Capture the cell that displays the provided text and extract its [x, y] central coordinate. 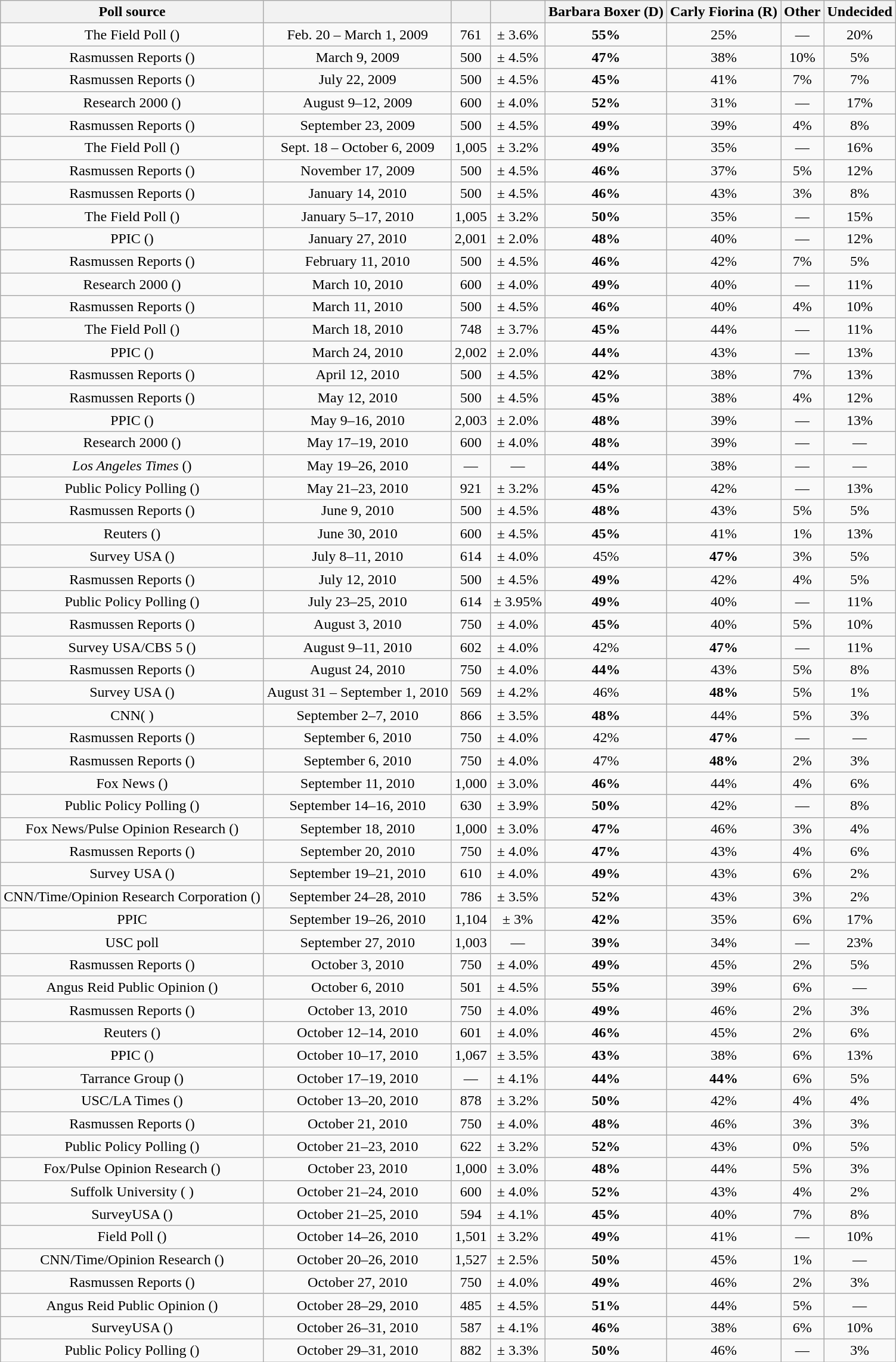
May 17–19, 2010 [358, 443]
Feb. 20 – March 1, 2009 [358, 35]
October 13, 2010 [358, 1010]
± 3.95% [517, 601]
October 12–14, 2010 [358, 1033]
January 14, 2010 [358, 193]
Suffolk University ( ) [132, 1192]
786 [471, 896]
15% [860, 216]
921 [471, 488]
569 [471, 693]
May 9–16, 2010 [358, 420]
September 19–21, 2010 [358, 874]
April 12, 2010 [358, 375]
51% [606, 1305]
March 11, 2010 [358, 307]
October 27, 2010 [358, 1282]
CNN/Time/Opinion Research Corporation () [132, 896]
± 3% [517, 919]
Fox/Pulse Opinion Research () [132, 1169]
501 [471, 987]
May 12, 2010 [358, 398]
November 17, 2009 [358, 170]
Fox News () [132, 783]
CNN( ) [132, 715]
October 17–19, 2010 [358, 1078]
October 28–29, 2010 [358, 1305]
March 9, 2009 [358, 57]
July 22, 2009 [358, 80]
March 24, 2010 [358, 352]
June 9, 2010 [358, 511]
July 23–25, 2010 [358, 601]
± 4.2% [517, 693]
August 31 – September 1, 2010 [358, 693]
594 [471, 1214]
August 9–11, 2010 [358, 647]
Survey USA/CBS 5 () [132, 647]
October 23, 2010 [358, 1169]
September 20, 2010 [358, 851]
630 [471, 806]
2,003 [471, 420]
Tarrance Group () [132, 1078]
748 [471, 330]
October 26–31, 2010 [358, 1327]
485 [471, 1305]
October 20–26, 2010 [358, 1259]
0% [802, 1146]
October 29–31, 2010 [358, 1350]
Los Angeles Times () [132, 466]
September 18, 2010 [358, 829]
16% [860, 148]
± 3.9% [517, 806]
September 27, 2010 [358, 942]
June 30, 2010 [358, 533]
Undecided [860, 12]
October 3, 2010 [358, 964]
761 [471, 35]
25% [724, 35]
20% [860, 35]
± 3.6% [517, 35]
Fox News/Pulse Opinion Research () [132, 829]
October 21, 2010 [358, 1124]
January 27, 2010 [358, 238]
601 [471, 1033]
622 [471, 1146]
Carly Fiorina (R) [724, 12]
October 21–24, 2010 [358, 1192]
September 2–7, 2010 [358, 715]
± 2.5% [517, 1259]
1,527 [471, 1259]
July 8–11, 2010 [358, 556]
August 24, 2010 [358, 670]
1,104 [471, 919]
September 14–16, 2010 [358, 806]
PPIC [132, 919]
September 19–26, 2010 [358, 919]
March 10, 2010 [358, 284]
September 11, 2010 [358, 783]
March 18, 2010 [358, 330]
October 13–20, 2010 [358, 1101]
37% [724, 170]
1,003 [471, 942]
587 [471, 1327]
Field Poll () [132, 1237]
September 23, 2009 [358, 125]
October 21–23, 2010 [358, 1146]
878 [471, 1101]
Barbara Boxer (D) [606, 12]
August 9–12, 2009 [358, 103]
July 12, 2010 [358, 579]
2,002 [471, 352]
September 24–28, 2010 [358, 896]
± 3.3% [517, 1350]
October 21–25, 2010 [358, 1214]
October 10–17, 2010 [358, 1056]
May 19–26, 2010 [358, 466]
1,501 [471, 1237]
May 21–23, 2010 [358, 488]
Other [802, 12]
CNN/Time/Opinion Research () [132, 1259]
August 3, 2010 [358, 624]
602 [471, 647]
October 14–26, 2010 [358, 1237]
February 11, 2010 [358, 261]
USC poll [132, 942]
23% [860, 942]
Sept. 18 – October 6, 2009 [358, 148]
34% [724, 942]
31% [724, 103]
± 3.7% [517, 330]
1,067 [471, 1056]
Poll source [132, 12]
USC/LA Times () [132, 1101]
882 [471, 1350]
2,001 [471, 238]
January 5–17, 2010 [358, 216]
October 6, 2010 [358, 987]
866 [471, 715]
610 [471, 874]
